Scan for the cell matching the given text and deliver its [X, Y] coordinate at center. 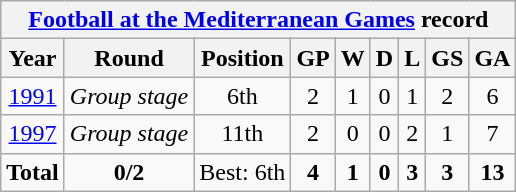
Best: 6th [242, 172]
6th [242, 96]
7 [492, 134]
Year [33, 58]
GP [313, 58]
D [384, 58]
L [412, 58]
GA [492, 58]
Round [129, 58]
GS [448, 58]
13 [492, 172]
Total [33, 172]
0/2 [129, 172]
6 [492, 96]
4 [313, 172]
1997 [33, 134]
1991 [33, 96]
W [352, 58]
11th [242, 134]
Position [242, 58]
Football at the Mediterranean Games record [258, 20]
